Extract the (x, y) coordinate from the center of the cell holding the provided text.  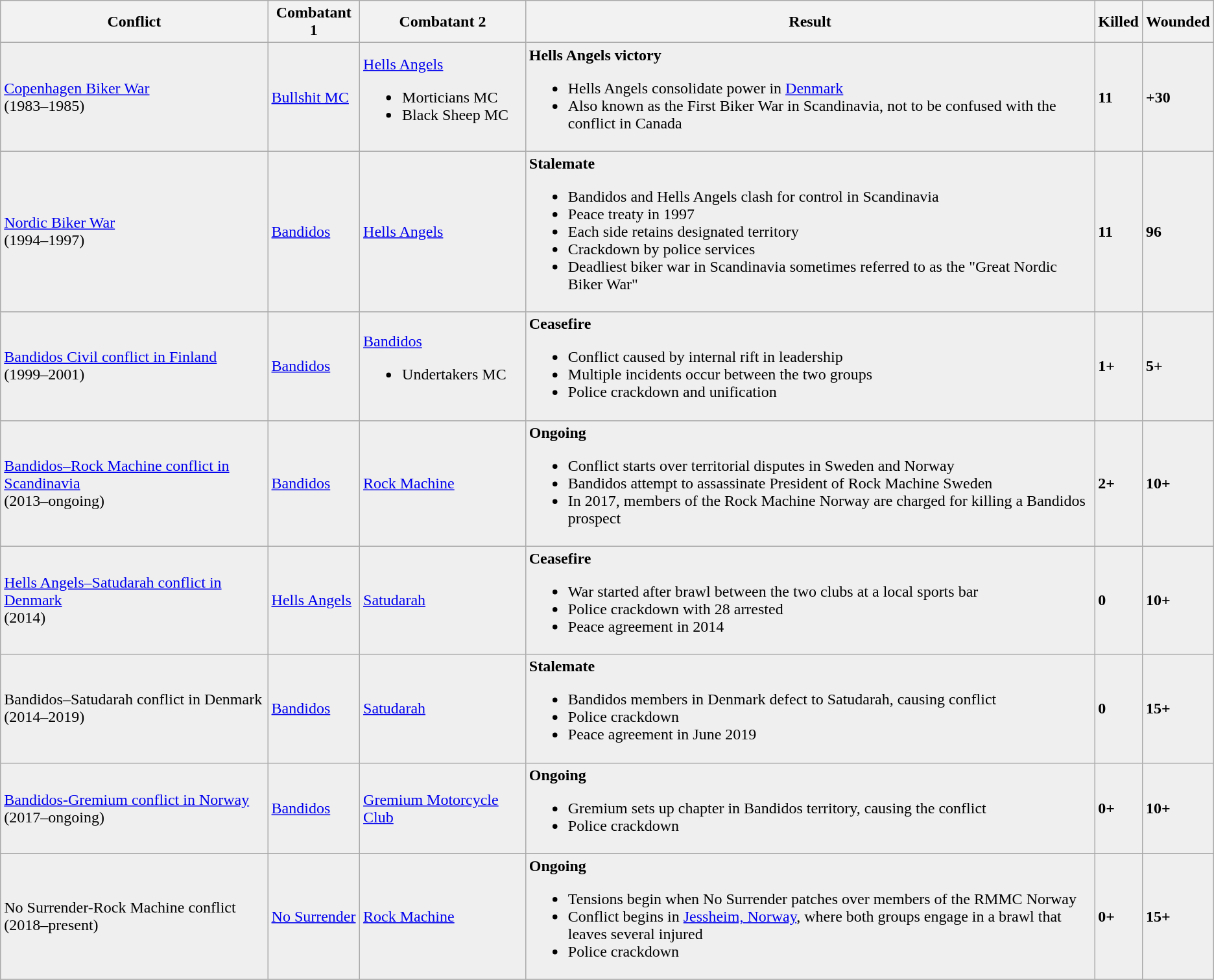
CeasefireWar started after brawl between the two clubs at a local sports barPolice crackdown with 28 arrestedPeace agreement in 2014 (809, 601)
Combatant 2 (443, 22)
BandidosUndertakers MC (443, 366)
Killed (1119, 22)
CeasefireConflict caused by internal rift in leadershipMultiple incidents occur between the two groupsPolice crackdown and unification (809, 366)
Combatant 1 (314, 22)
No Surrender-Rock Machine conflict(2018–present) (134, 916)
Bandidos–Satudarah conflict in Denmark(2014–2019) (134, 708)
Bullshit MC (314, 97)
1+ (1119, 366)
Result (809, 22)
Wounded (1178, 22)
StalemateBandidos members in Denmark defect to Satudarah, causing conflictPolice crackdownPeace agreement in June 2019 (809, 708)
Copenhagen Biker War(1983–1985) (134, 97)
Bandidos–Rock Machine conflict in Scandinavia(2013–ongoing) (134, 483)
+30 (1178, 97)
Nordic Biker War(1994–1997) (134, 232)
Gremium Motorcycle Club (443, 808)
2+ (1119, 483)
Bandidos Civil conflict in Finland(1999–2001) (134, 366)
Bandidos-Gremium conflict in Norway(2017–ongoing) (134, 808)
Hells AngelsMorticians MCBlack Sheep MC (443, 97)
OngoingGremium sets up chapter in Bandidos territory, causing the conflictPolice crackdown (809, 808)
96 (1178, 232)
Hells Angels–Satudarah conflict in Denmark(2014) (134, 601)
5+ (1178, 366)
Conflict (134, 22)
No Surrender (314, 916)
